For the text-containing cell, return its midpoint in (X, Y) coordinate format. 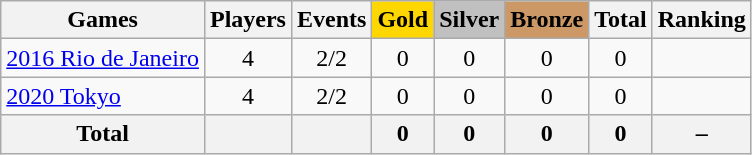
Silver (470, 20)
Games (103, 20)
2016 Rio de Janeiro (103, 58)
Gold (403, 20)
2020 Tokyo (103, 96)
– (702, 134)
Events (331, 20)
Ranking (702, 20)
Bronze (547, 20)
Players (248, 20)
